Locate the cell with the specified text and output its [x, y] center coordinate. 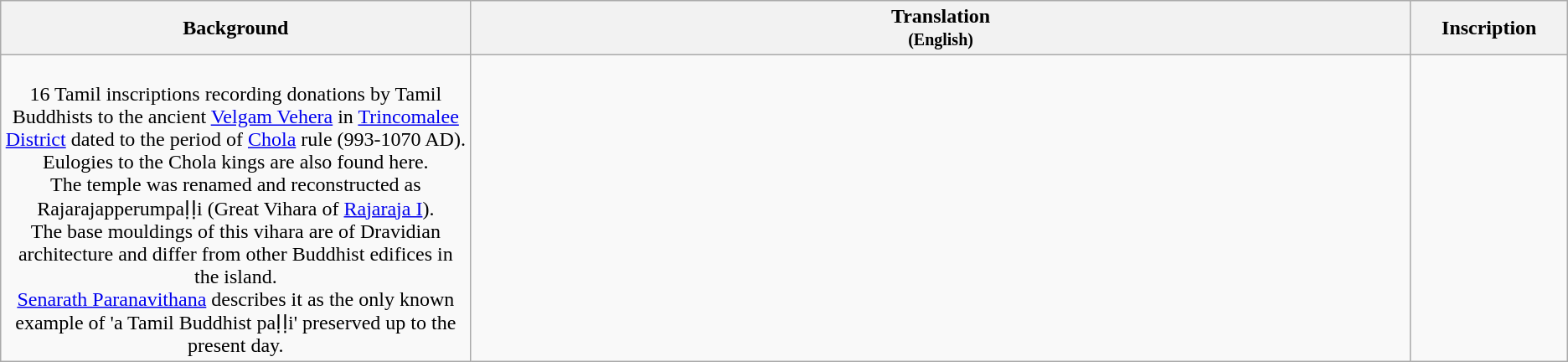
Background [236, 28]
Inscription [1489, 28]
Translation(English) [941, 28]
